For the text-containing cell, return its midpoint in [X, Y] coordinate format. 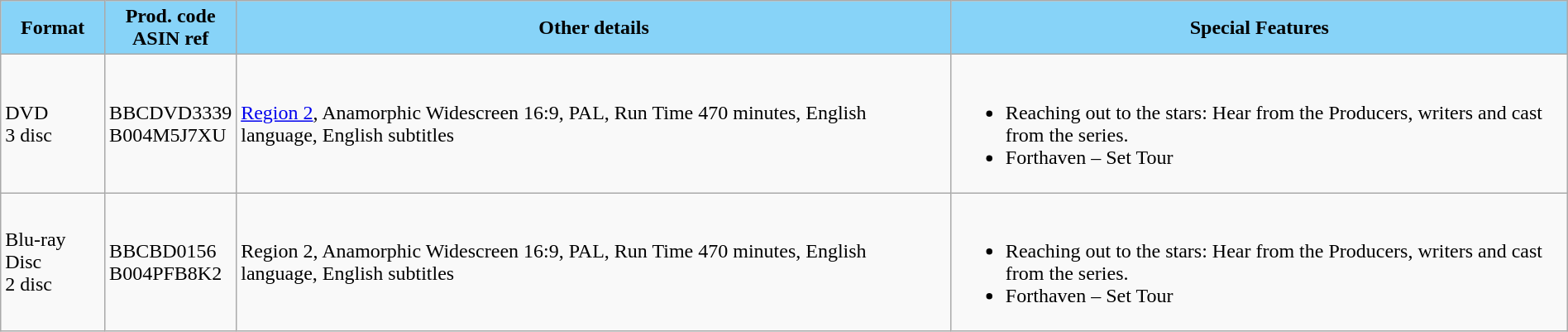
BBCDVD3339B004M5J7XU [170, 124]
Other details [594, 28]
Special Features [1259, 28]
Format [53, 28]
BBCBD0156B004PFB8K2 [170, 262]
Blu-ray Disc 2 disc [53, 262]
Prod. codeASIN ref [170, 28]
DVD 3 disc [53, 124]
